Return the (x, y) coordinate for the center point of the cell that contains the specified text.  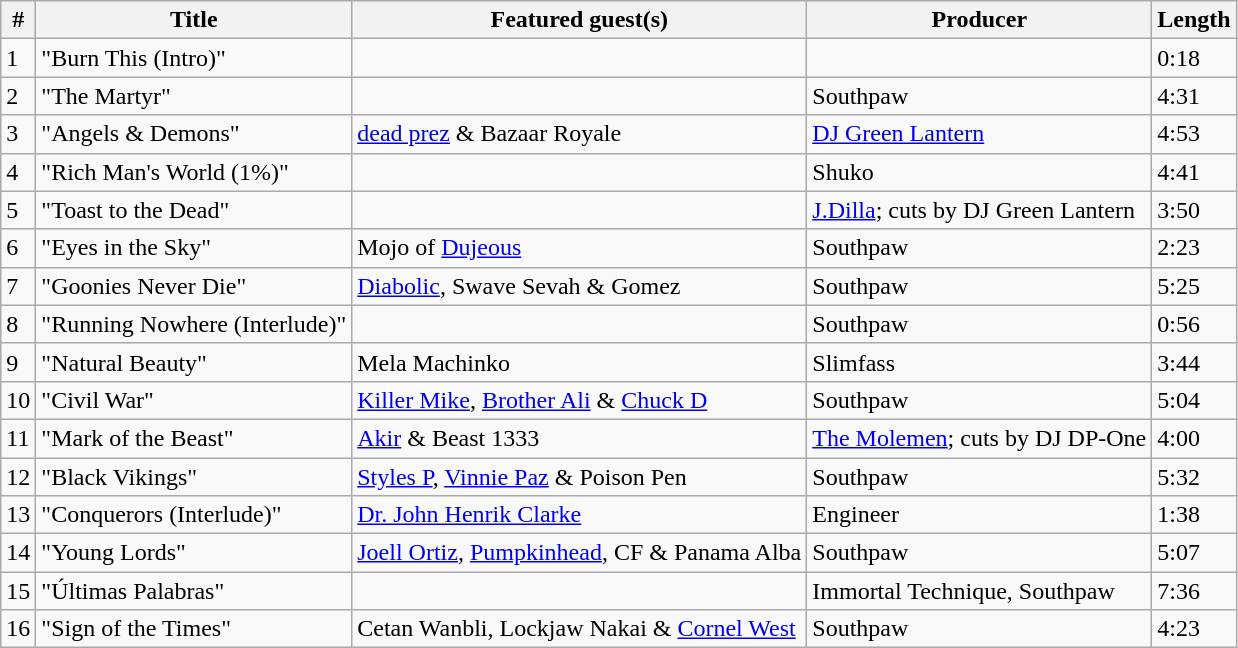
"Mark of the Beast" (194, 438)
Featured guest(s) (580, 20)
1 (18, 58)
Killer Mike, Brother Ali & Chuck D (580, 400)
0:18 (1194, 58)
"Eyes in the Sky" (194, 248)
"The Martyr" (194, 96)
"Sign of the Times" (194, 629)
"Black Vikings" (194, 477)
# (18, 20)
4:00 (1194, 438)
Mojo of Dujeous (580, 248)
Dr. John Henrik Clarke (580, 515)
"Natural Beauty" (194, 362)
5:04 (1194, 400)
7:36 (1194, 591)
Length (1194, 20)
Immortal Technique, Southpaw (980, 591)
DJ Green Lantern (980, 134)
14 (18, 553)
4:31 (1194, 96)
11 (18, 438)
9 (18, 362)
dead prez & Bazaar Royale (580, 134)
"Angels & Demons" (194, 134)
5:25 (1194, 286)
4 (18, 172)
Akir & Beast 1333 (580, 438)
4:23 (1194, 629)
Slimfass (980, 362)
"Conquerors (Interlude)" (194, 515)
"Goonies Never Die" (194, 286)
"Young Lords" (194, 553)
5:07 (1194, 553)
Styles P, Vinnie Paz & Poison Pen (580, 477)
3:50 (1194, 210)
"Rich Man's World (1%)" (194, 172)
Diabolic, Swave Sevah & Gomez (580, 286)
5 (18, 210)
5:32 (1194, 477)
3:44 (1194, 362)
Mela Machinko (580, 362)
2 (18, 96)
10 (18, 400)
4:41 (1194, 172)
13 (18, 515)
"Civil War" (194, 400)
"Burn This (Intro)" (194, 58)
Title (194, 20)
Joell Ortiz, Pumpkinhead, CF & Panama Alba (580, 553)
J.Dilla; cuts by DJ Green Lantern (980, 210)
The Molemen; cuts by DJ DP-One (980, 438)
15 (18, 591)
2:23 (1194, 248)
4:53 (1194, 134)
7 (18, 286)
0:56 (1194, 324)
8 (18, 324)
Cetan Wanbli, Lockjaw Nakai & Cornel West (580, 629)
1:38 (1194, 515)
"Toast to the Dead" (194, 210)
6 (18, 248)
16 (18, 629)
Engineer (980, 515)
Producer (980, 20)
"Running Nowhere (Interlude)" (194, 324)
12 (18, 477)
Shuko (980, 172)
3 (18, 134)
"Últimas Palabras" (194, 591)
